Return the [x, y] coordinate for the center point of the cell that contains the specified text.  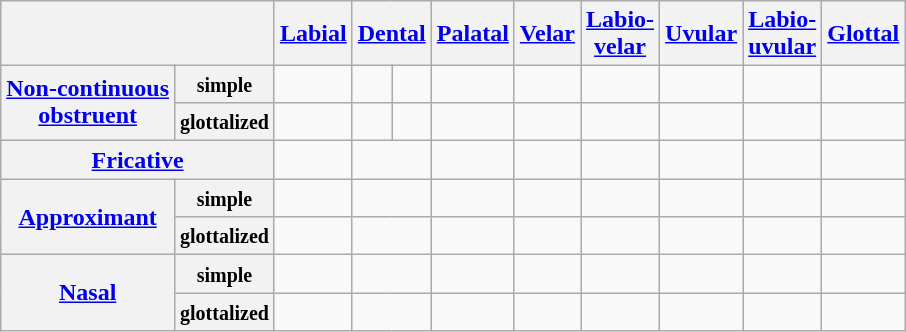
Dental [392, 33]
Non-continuous obstruent [88, 103]
Labio-uvular [782, 33]
Fricative [138, 160]
Velar [547, 33]
Nasal [88, 293]
Uvular [702, 33]
Labial [313, 33]
Approximant [88, 217]
Palatal [472, 33]
Labio-velar [620, 33]
Glottal [864, 33]
